From the cell containing the given text, extract its center point as (x, y) coordinate. 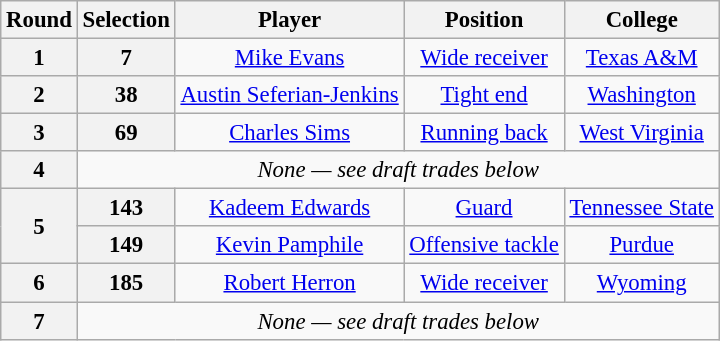
Purdue (642, 245)
38 (126, 95)
Tennessee State (642, 208)
Tight end (484, 95)
185 (126, 283)
5 (39, 226)
149 (126, 245)
2 (39, 95)
3 (39, 133)
Austin Seferian-Jenkins (290, 95)
West Virginia (642, 133)
Washington (642, 95)
69 (126, 133)
Kadeem Edwards (290, 208)
4 (39, 170)
Wyoming (642, 283)
College (642, 20)
Kevin Pamphile (290, 245)
6 (39, 283)
Robert Herron (290, 283)
Round (39, 20)
Player (290, 20)
Texas A&M (642, 58)
Guard (484, 208)
Selection (126, 20)
Charles Sims (290, 133)
Offensive tackle (484, 245)
143 (126, 208)
Mike Evans (290, 58)
1 (39, 58)
Running back (484, 133)
Position (484, 20)
